Return (X, Y) of the center of cell containing provided text 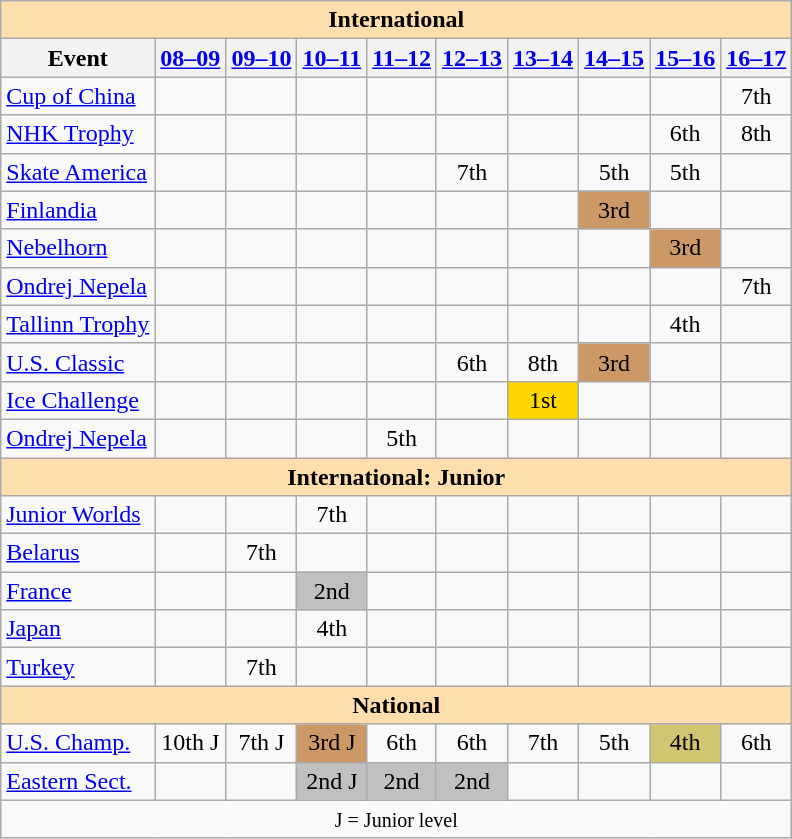
Turkey (78, 667)
Japan (78, 629)
14–15 (614, 58)
2nd J (332, 781)
7th J (262, 743)
France (78, 591)
08–09 (190, 58)
U.S. Classic (78, 362)
16–17 (756, 58)
12–13 (472, 58)
10th J (190, 743)
09–10 (262, 58)
NHK Trophy (78, 134)
International: Junior (396, 477)
National (396, 705)
Ice Challenge (78, 400)
Junior Worlds (78, 515)
J = Junior level (396, 819)
Eastern Sect. (78, 781)
Nebelhorn (78, 248)
Cup of China (78, 96)
Skate America (78, 172)
13–14 (544, 58)
International (396, 20)
U.S. Champ. (78, 743)
Belarus (78, 553)
Tallinn Trophy (78, 324)
1st (544, 400)
15–16 (686, 58)
10–11 (332, 58)
Finlandia (78, 210)
Event (78, 58)
3rd J (332, 743)
11–12 (402, 58)
